Detect which cell encompasses the target text, then output its (X, Y) center coordinate. 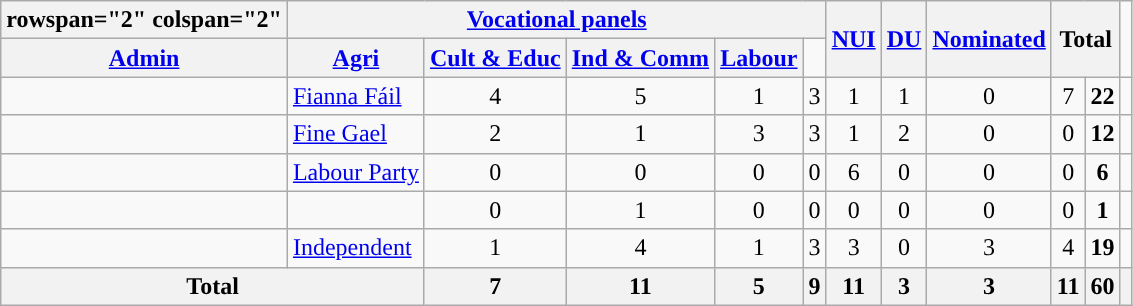
Labour (759, 58)
19 (1102, 248)
Labour Party (356, 172)
rowspan="2" colspan="2" (144, 20)
Fianna Fáil (356, 96)
Ind & Comm (640, 58)
22 (1102, 96)
60 (1102, 286)
Admin (144, 58)
9 (814, 286)
Independent (356, 248)
Cult & Educ (495, 58)
12 (1102, 134)
Fine Gael (356, 134)
Nominated (989, 39)
NUI (854, 39)
Vocational panels (556, 20)
DU (904, 39)
Agri (356, 58)
